For the text-containing cell, return its midpoint in (X, Y) coordinate format. 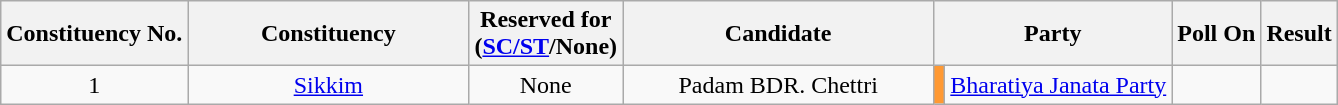
None (546, 85)
Poll On (1216, 34)
Padam BDR. Chettri (778, 85)
1 (94, 85)
Reserved for(SC/ST/None) (546, 34)
Candidate (778, 34)
Sikkim (328, 85)
Party (1053, 34)
Result (1299, 34)
Constituency (328, 34)
Constituency No. (94, 34)
Bharatiya Janata Party (1058, 85)
